Return [x, y] of the center of cell containing provided text 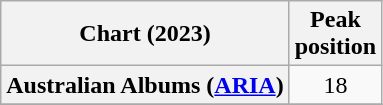
18 [335, 85]
Peakposition [335, 34]
Chart (2023) [145, 34]
Australian Albums (ARIA) [145, 85]
